Pinpoint the cell where the given text exists, returning its (X, Y) midpoint coordinate. 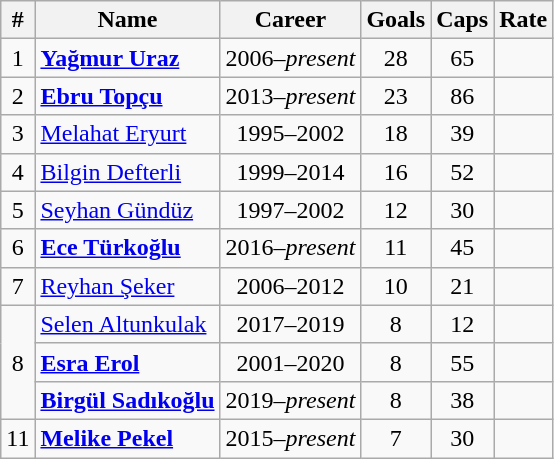
Goals (396, 20)
3 (18, 134)
4 (18, 172)
2016–present (290, 248)
1997–2002 (290, 210)
2017–2019 (290, 324)
Caps (462, 20)
Birgül Sadıkoğlu (128, 400)
65 (462, 58)
6 (18, 248)
45 (462, 248)
18 (396, 134)
38 (462, 400)
Ece Türkoğlu (128, 248)
Seyhan Gündüz (128, 210)
55 (462, 362)
Melike Pekel (128, 438)
Bilgin Defterli (128, 172)
1999–2014 (290, 172)
10 (396, 286)
Esra Erol (128, 362)
Ebru Topçu (128, 96)
23 (396, 96)
1 (18, 58)
2 (18, 96)
2019–present (290, 400)
2013–present (290, 96)
2001–2020 (290, 362)
52 (462, 172)
Selen Altunkulak (128, 324)
2006–present (290, 58)
5 (18, 210)
28 (396, 58)
Melahat Eryurt (128, 134)
2006–2012 (290, 286)
Rate (524, 20)
Yağmur Uraz (128, 58)
# (18, 20)
86 (462, 96)
21 (462, 286)
Reyhan Şeker (128, 286)
Career (290, 20)
1995–2002 (290, 134)
2015–present (290, 438)
39 (462, 134)
16 (396, 172)
Name (128, 20)
